Return (X, Y) of the center of cell containing provided text 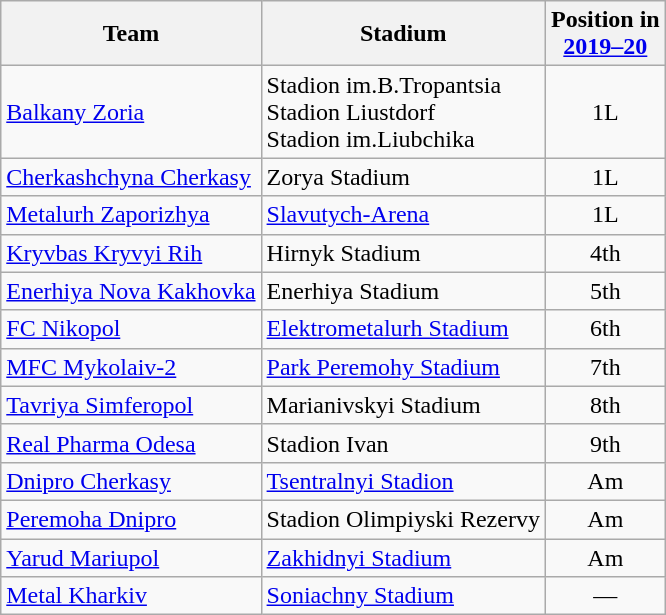
Yarud Mariupol (131, 557)
Metalurh Zaporizhya (131, 215)
9th (605, 443)
Stadion Ivan (403, 443)
MFC Mykolaiv-2 (131, 367)
Balkany Zoria (131, 112)
Enerhiya Nova Kakhovka (131, 291)
Zakhidnyi Stadium (403, 557)
Real Pharma Odesa (131, 443)
Stadion im.B.TropantsiaStadion LiustdorfStadion im.Liubchika (403, 112)
5th (605, 291)
Cherkashchyna Cherkasy (131, 177)
FC Nikopol (131, 329)
Enerhiya Stadium (403, 291)
— (605, 596)
4th (605, 253)
Position in2019–20 (605, 34)
Stadion Olimpiyski Rezervy (403, 519)
Dnipro Cherkasy (131, 481)
Tavriya Simferopol (131, 405)
Park Peremohy Stadium (403, 367)
Peremoha Dnipro (131, 519)
Stadium (403, 34)
8th (605, 405)
Hirnyk Stadium (403, 253)
Elektrometalurh Stadium (403, 329)
Zorya Stadium (403, 177)
Metal Kharkiv (131, 596)
6th (605, 329)
Team (131, 34)
Slavutych-Arena (403, 215)
Kryvbas Kryvyi Rih (131, 253)
7th (605, 367)
Tsentralnyi Stadion (403, 481)
Marianivskyi Stadium (403, 405)
Soniachny Stadium (403, 596)
